For the text-containing cell, return its midpoint in (X, Y) coordinate format. 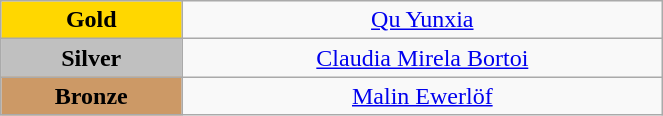
Qu Yunxia (422, 20)
Malin Ewerlöf (422, 96)
Silver (92, 58)
Bronze (92, 96)
Claudia Mirela Bortoi (422, 58)
Gold (92, 20)
